Extract the [x, y] coordinate from the center of the cell holding the provided text.  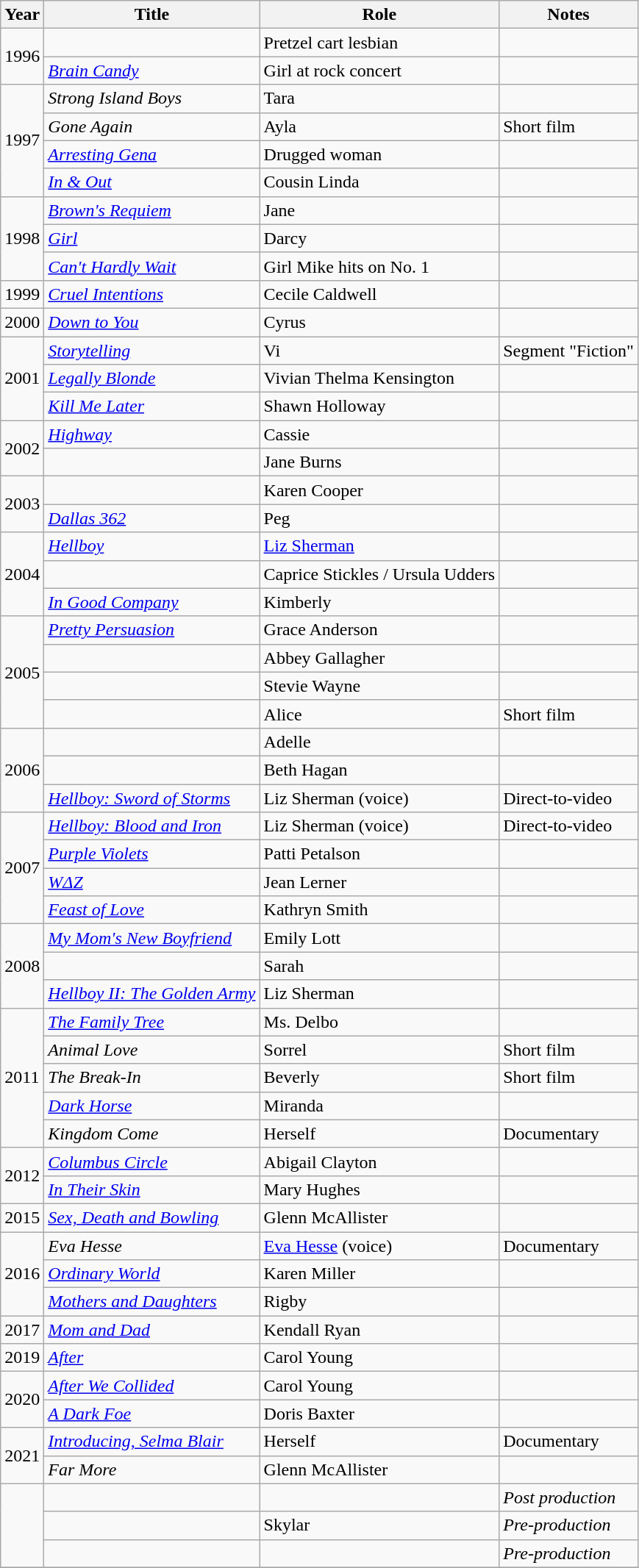
2019 [22, 1358]
2015 [22, 1217]
The Family Tree [151, 1022]
Pretty Persuasion [151, 630]
Title [151, 15]
1998 [22, 238]
Skylar [379, 1525]
Grace Anderson [379, 630]
Jane [379, 210]
Sex, Death and Bowling [151, 1217]
Mothers and Daughters [151, 1302]
The Break-In [151, 1078]
Stevie Wayne [379, 686]
Alice [379, 714]
After [151, 1358]
2021 [22, 1456]
Hellboy II: The Golden Army [151, 994]
Jean Lerner [379, 882]
Strong Island Boys [151, 99]
Highway [151, 434]
Cyrus [379, 322]
Feast of Love [151, 910]
Karen Miller [379, 1274]
Girl Mike hits on No. 1 [379, 266]
Notes [569, 15]
Dallas 362 [151, 518]
Emily Lott [379, 938]
Eva Hesse [151, 1246]
Can't Hardly Wait [151, 266]
Introducing, Selma Blair [151, 1442]
Jane Burns [379, 462]
Segment "Fiction" [569, 351]
Year [22, 15]
Cousin Linda [379, 182]
Columbus Circle [151, 1161]
Cruel Intentions [151, 294]
Karen Cooper [379, 490]
Eva Hesse (voice) [379, 1246]
2012 [22, 1175]
Cecile Caldwell [379, 294]
My Mom's New Boyfriend [151, 938]
Ayla [379, 126]
A Dark Foe [151, 1414]
Abigail Clayton [379, 1161]
Brain Candy [151, 71]
2020 [22, 1400]
Brown's Requiem [151, 210]
Darcy [379, 238]
Dark Horse [151, 1106]
Vivian Thelma Kensington [379, 379]
Down to You [151, 322]
1997 [22, 140]
Miranda [379, 1106]
2003 [22, 504]
Sorrel [379, 1050]
In & Out [151, 182]
Post production [569, 1497]
2002 [22, 448]
Girl at rock concert [379, 71]
2004 [22, 574]
Kingdom Come [151, 1134]
Beverly [379, 1078]
2005 [22, 672]
Hellboy: Blood and Iron [151, 826]
2000 [22, 322]
Shawn Holloway [379, 407]
Vi [379, 351]
2001 [22, 379]
Ordinary World [151, 1274]
1996 [22, 57]
2011 [22, 1078]
Adelle [379, 742]
Beth Hagan [379, 770]
Kimberly [379, 602]
Doris Baxter [379, 1414]
Abbey Gallagher [379, 658]
Rigby [379, 1302]
Far More [151, 1469]
Arresting Gena [151, 154]
Purple Violets [151, 854]
In Good Company [151, 602]
Gone Again [151, 126]
Sarah [379, 966]
Ms. Delbo [379, 1022]
1999 [22, 294]
2008 [22, 966]
After We Collided [151, 1386]
Storytelling [151, 351]
Animal Love [151, 1050]
Hellboy: Sword of Storms [151, 798]
Mom and Dad [151, 1330]
Cassie [379, 434]
Kill Me Later [151, 407]
Kendall Ryan [379, 1330]
Patti Petalson [379, 854]
Role [379, 15]
In Their Skin [151, 1189]
Pretzel cart lesbian [379, 43]
2007 [22, 868]
2016 [22, 1274]
Mary Hughes [379, 1189]
Legally Blonde [151, 379]
Tara [379, 99]
2017 [22, 1330]
Girl [151, 238]
2006 [22, 770]
Drugged woman [379, 154]
Caprice Stickles / Ursula Udders [379, 574]
WΔZ [151, 882]
Kathryn Smith [379, 910]
Hellboy [151, 546]
Peg [379, 518]
